Find where the given text appears and provide that cell's center as [x, y] coordinate. 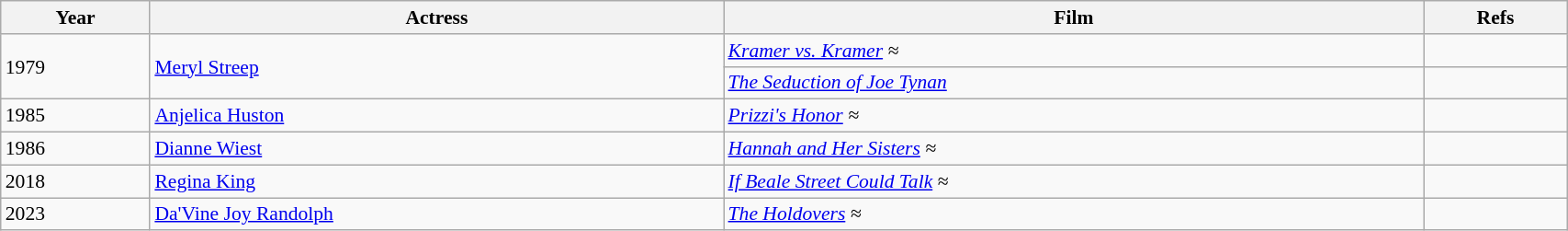
Meryl Streep [436, 66]
Actress [436, 17]
Year [75, 17]
The Holdovers ≈ [1075, 214]
The Seduction of Joe Tynan [1075, 83]
Dianne Wiest [436, 149]
1986 [75, 149]
Hannah and Her Sisters ≈ [1075, 149]
Regina King [436, 181]
Refs [1495, 17]
Anjelica Huston [436, 116]
If Beale Street Could Talk ≈ [1075, 181]
1979 [75, 66]
Film [1075, 17]
Da'Vine Joy Randolph [436, 214]
2023 [75, 214]
Prizzi's Honor ≈ [1075, 116]
Kramer vs. Kramer ≈ [1075, 51]
2018 [75, 181]
1985 [75, 116]
